Pinpoint the cell where the given text exists, returning its [X, Y] midpoint coordinate. 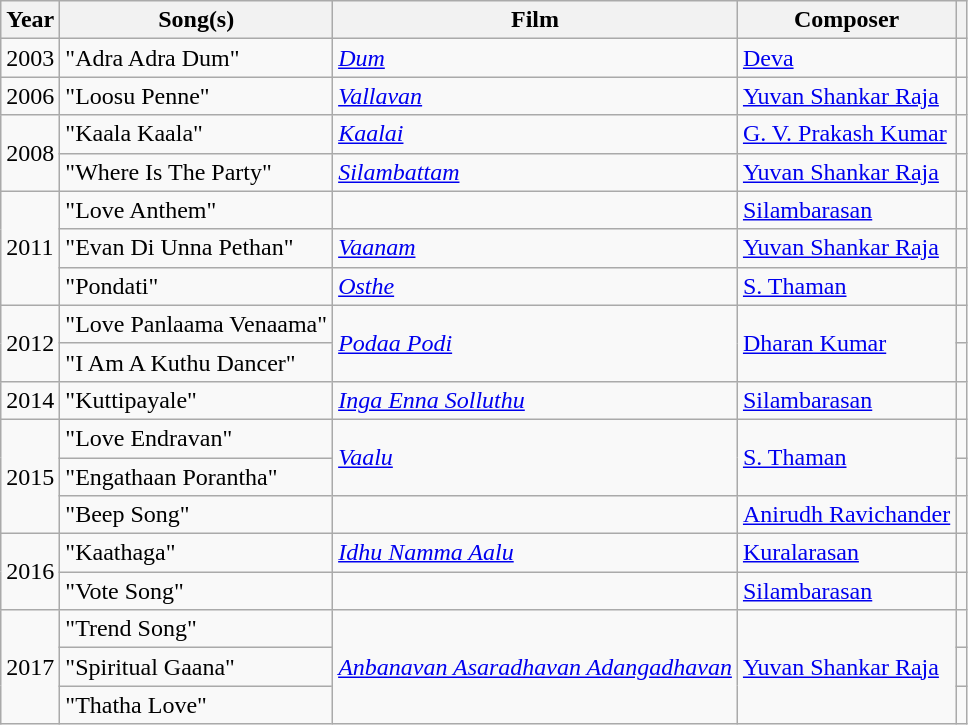
2011 [30, 248]
Idhu Namma Aalu [536, 553]
Song(s) [196, 20]
Dum [536, 58]
"Love Anthem" [196, 210]
Silambattam [536, 172]
"I Am A Kuthu Dancer" [196, 362]
Vaalu [536, 457]
Year [30, 20]
Kaalai [536, 134]
2003 [30, 58]
2006 [30, 96]
Composer [846, 20]
Inga Enna Solluthu [536, 400]
"Trend Song" [196, 629]
Film [536, 20]
2014 [30, 400]
"Kaathaga" [196, 553]
"Loosu Penne" [196, 96]
"Pondati" [196, 286]
"Vote Song" [196, 591]
"Love Panlaama Venaama" [196, 324]
"Adra Adra Dum" [196, 58]
2017 [30, 667]
"Where Is The Party" [196, 172]
Anirudh Ravichander [846, 515]
2012 [30, 343]
"Beep Song" [196, 515]
Vaanam [536, 248]
"Kaala Kaala" [196, 134]
Dharan Kumar [846, 343]
G. V. Prakash Kumar [846, 134]
Anbanavan Asaradhavan Adangadhavan [536, 667]
Vallavan [536, 96]
"Evan Di Unna Pethan" [196, 248]
"Spiritual Gaana" [196, 667]
"Thatha Love" [196, 705]
2008 [30, 153]
Kuralarasan [846, 553]
"Kuttipayale" [196, 400]
"Engathaan Porantha" [196, 477]
Deva [846, 58]
Podaa Podi [536, 343]
2016 [30, 572]
"Love Endravan" [196, 438]
2015 [30, 476]
Osthe [536, 286]
